Extract the [X, Y] coordinate from the center of the cell holding the provided text.  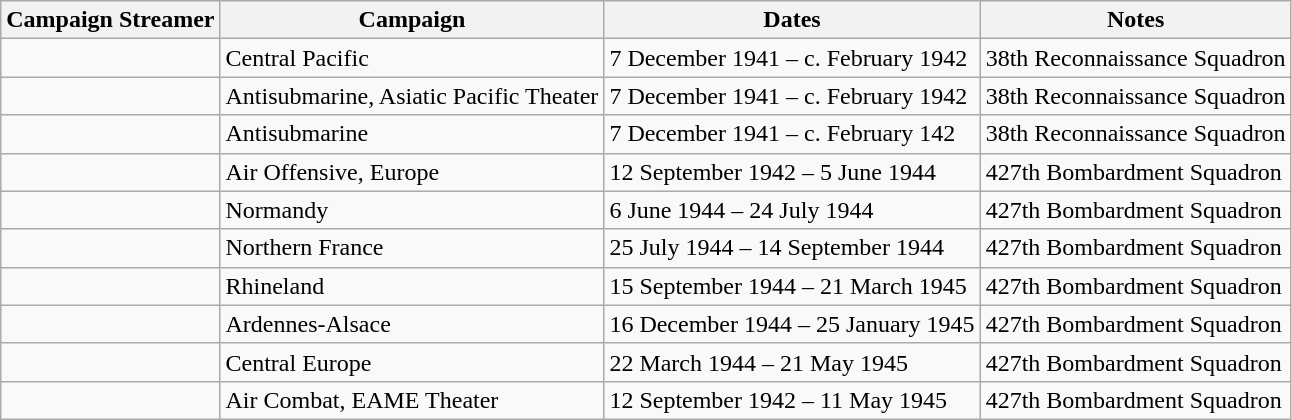
15 September 1944 – 21 March 1945 [792, 286]
Notes [1136, 20]
Rhineland [412, 286]
Dates [792, 20]
Ardennes-Alsace [412, 324]
Central Pacific [412, 58]
Antisubmarine [412, 134]
Central Europe [412, 362]
7 December 1941 – c. February 142 [792, 134]
Antisubmarine, Asiatic Pacific Theater [412, 96]
Campaign [412, 20]
Normandy [412, 210]
Northern France [412, 248]
Air Combat, EAME Theater [412, 400]
Air Offensive, Europe [412, 172]
12 September 1942 – 5 June 1944 [792, 172]
6 June 1944 – 24 July 1944 [792, 210]
25 July 1944 – 14 September 1944 [792, 248]
12 September 1942 – 11 May 1945 [792, 400]
16 December 1944 – 25 January 1945 [792, 324]
22 March 1944 – 21 May 1945 [792, 362]
Campaign Streamer [110, 20]
